Provide the [X, Y] coordinate of the cell's center where the given text is located.  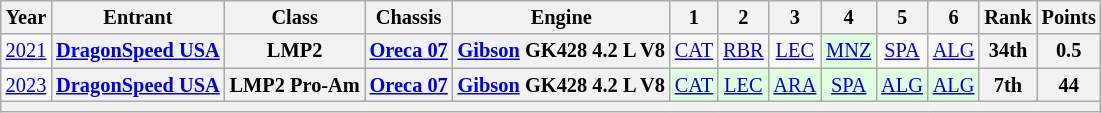
RBR [743, 51]
1 [694, 17]
4 [848, 17]
Engine [562, 17]
LMP2 [295, 51]
ARA [796, 85]
Chassis [409, 17]
Year [26, 17]
6 [954, 17]
Class [295, 17]
2023 [26, 85]
7th [1008, 85]
44 [1069, 85]
34th [1008, 51]
0.5 [1069, 51]
MNZ [848, 51]
Entrant [138, 17]
5 [902, 17]
2 [743, 17]
LMP2 Pro-Am [295, 85]
Points [1069, 17]
Rank [1008, 17]
3 [796, 17]
2021 [26, 51]
